Return the (X, Y) coordinate for the center point of the cell that contains the specified text.  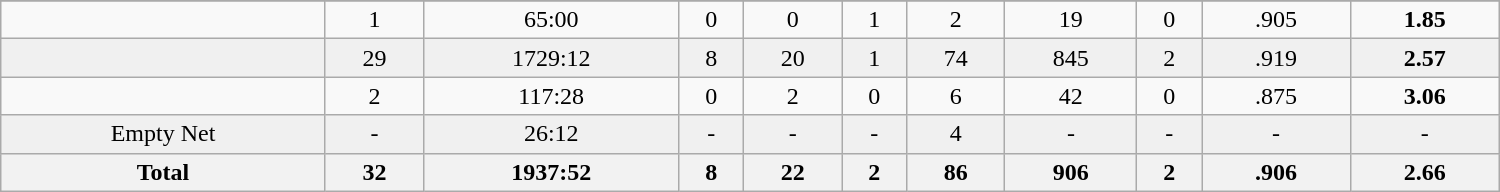
1937:52 (552, 172)
3.06 (1424, 96)
42 (1071, 96)
26:12 (552, 134)
20 (793, 58)
.905 (1276, 20)
.875 (1276, 96)
65:00 (552, 20)
2.57 (1424, 58)
117:28 (552, 96)
.906 (1276, 172)
906 (1071, 172)
1729:12 (552, 58)
74 (956, 58)
.919 (1276, 58)
29 (374, 58)
1.85 (1424, 20)
Empty Net (163, 134)
845 (1071, 58)
2.66 (1424, 172)
32 (374, 172)
6 (956, 96)
Total (163, 172)
19 (1071, 20)
86 (956, 172)
4 (956, 134)
22 (793, 172)
